Extract the [X, Y] coordinate from the center of the cell holding the provided text.  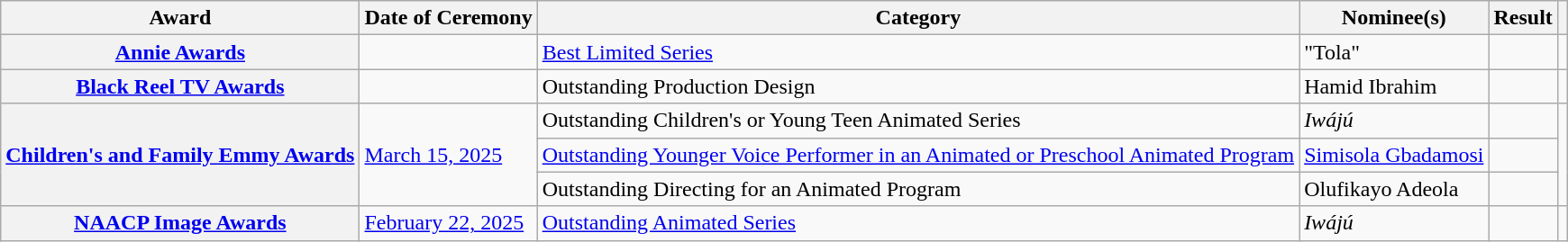
Children's and Family Emmy Awards [180, 155]
Black Reel TV Awards [180, 86]
Outstanding Children's or Young Teen Animated Series [917, 121]
Result [1523, 18]
March 15, 2025 [449, 155]
Date of Ceremony [449, 18]
Award [180, 18]
Outstanding Production Design [917, 86]
Olufikayo Adeola [1394, 189]
Annie Awards [180, 52]
Best Limited Series [917, 52]
Simisola Gbadamosi [1394, 155]
Category [917, 18]
Nominee(s) [1394, 18]
February 22, 2025 [449, 223]
NAACP Image Awards [180, 223]
"Tola" [1394, 52]
Outstanding Directing for an Animated Program [917, 189]
Outstanding Animated Series [917, 223]
Hamid Ibrahim [1394, 86]
Outstanding Younger Voice Performer in an Animated or Preschool Animated Program [917, 155]
